Locate the cell with the specified text and output its [x, y] center coordinate. 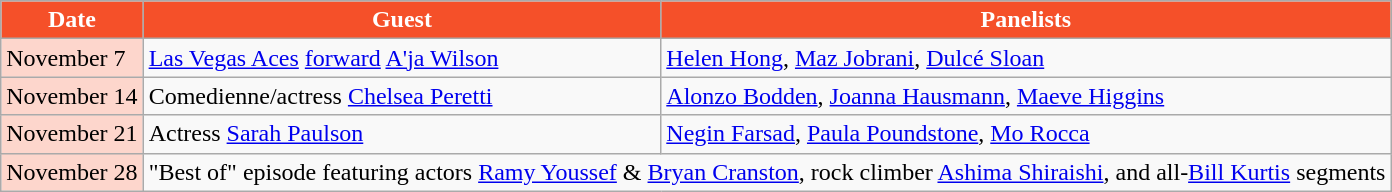
November 21 [72, 134]
Las Vegas Aces forward A'ja Wilson [402, 58]
Helen Hong, Maz Jobrani, Dulcé Sloan [1026, 58]
November 7 [72, 58]
November 14 [72, 96]
November 28 [72, 172]
Comedienne/actress Chelsea Peretti [402, 96]
Panelists [1026, 20]
"Best of" episode featuring actors Ramy Youssef & Bryan Cranston, rock climber Ashima Shiraishi, and all-Bill Kurtis segments [767, 172]
Actress Sarah Paulson [402, 134]
Date [72, 20]
Alonzo Bodden, Joanna Hausmann, Maeve Higgins [1026, 96]
Guest [402, 20]
Negin Farsad, Paula Poundstone, Mo Rocca [1026, 134]
